Output the (X, Y) coordinate of the center of the cell containing the given text.  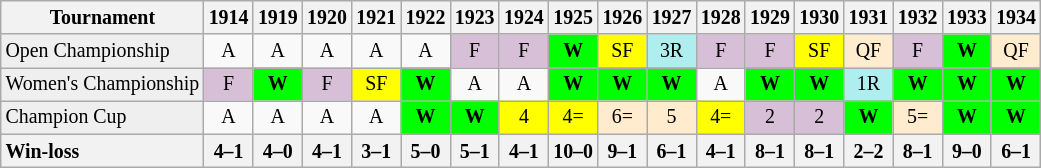
Tournament (102, 18)
1922 (426, 18)
1928 (720, 18)
5–0 (426, 152)
1929 (770, 18)
1927 (672, 18)
1934 (1016, 18)
5= (918, 118)
4 (524, 118)
4–0 (278, 152)
9–1 (622, 152)
10–0 (572, 152)
1920 (326, 18)
3R (672, 50)
Open Championship (102, 50)
1921 (376, 18)
Women's Championship (102, 84)
Champion Cup (102, 118)
9–0 (966, 152)
Win-loss (102, 152)
1R (868, 84)
2–2 (868, 152)
1914 (228, 18)
1924 (524, 18)
1933 (966, 18)
3–1 (376, 152)
1923 (474, 18)
1931 (868, 18)
5 (672, 118)
1919 (278, 18)
5–1 (474, 152)
1926 (622, 18)
1925 (572, 18)
6= (622, 118)
1932 (918, 18)
1930 (820, 18)
